Search for the cell housing the specified text and yield its [X, Y] center coordinate. 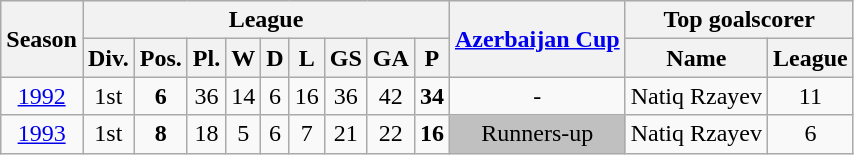
18 [206, 134]
GS [346, 58]
W [244, 58]
21 [346, 134]
1993 [42, 134]
GA [390, 58]
D [275, 58]
Div. [108, 58]
P [432, 58]
8 [160, 134]
Runners-up [537, 134]
7 [306, 134]
5 [244, 134]
1992 [42, 96]
Top goalscorer [739, 20]
Pl. [206, 58]
- [537, 96]
Season [42, 39]
34 [432, 96]
14 [244, 96]
11 [811, 96]
22 [390, 134]
42 [390, 96]
Pos. [160, 58]
L [306, 58]
Azerbaijan Cup [537, 39]
Name [696, 58]
